Pinpoint the cell where the given text exists, returning its [x, y] midpoint coordinate. 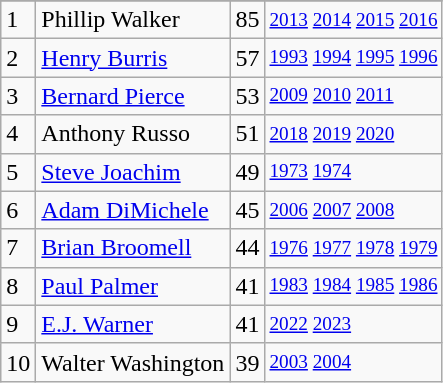
2006 2007 2008 [354, 210]
1976 1977 1978 1979 [354, 248]
51 [248, 134]
1973 1974 [354, 172]
Paul Palmer [133, 286]
1 [18, 20]
3 [18, 96]
7 [18, 248]
2022 2023 [354, 324]
Steve Joachim [133, 172]
6 [18, 210]
45 [248, 210]
4 [18, 134]
Bernard Pierce [133, 96]
57 [248, 58]
9 [18, 324]
E.J. Warner [133, 324]
Adam DiMichele [133, 210]
10 [18, 362]
2013 2014 2015 2016 [354, 20]
Brian Broomell [133, 248]
5 [18, 172]
Phillip Walker [133, 20]
8 [18, 286]
44 [248, 248]
1993 1994 1995 1996 [354, 58]
2003 2004 [354, 362]
39 [248, 362]
2 [18, 58]
Henry Burris [133, 58]
Walter Washington [133, 362]
49 [248, 172]
1983 1984 1985 1986 [354, 286]
53 [248, 96]
2018 2019 2020 [354, 134]
2009 2010 2011 [354, 96]
Anthony Russo [133, 134]
85 [248, 20]
